Identify which cell holds the provided text, then report its (X, Y) central coordinate. 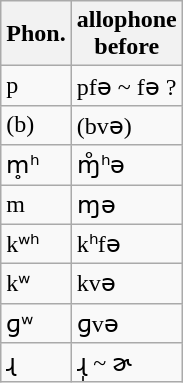
kvə (126, 284)
ɡvə (126, 323)
ɱə (126, 204)
pfə ~ fə ? (126, 86)
ɻ (36, 363)
m̥ʰ (36, 165)
ɻ̩ ~ ɚ (126, 363)
kʷ (36, 284)
(bvə) (126, 125)
ɡʷ (36, 323)
Phon. (36, 34)
ɱ̊ʰə (126, 165)
p (36, 86)
(b) (36, 125)
m (36, 204)
kʰfə (126, 244)
allophonebefore (126, 34)
kʷʰ (36, 244)
